Return [x, y] of the center of cell containing provided text 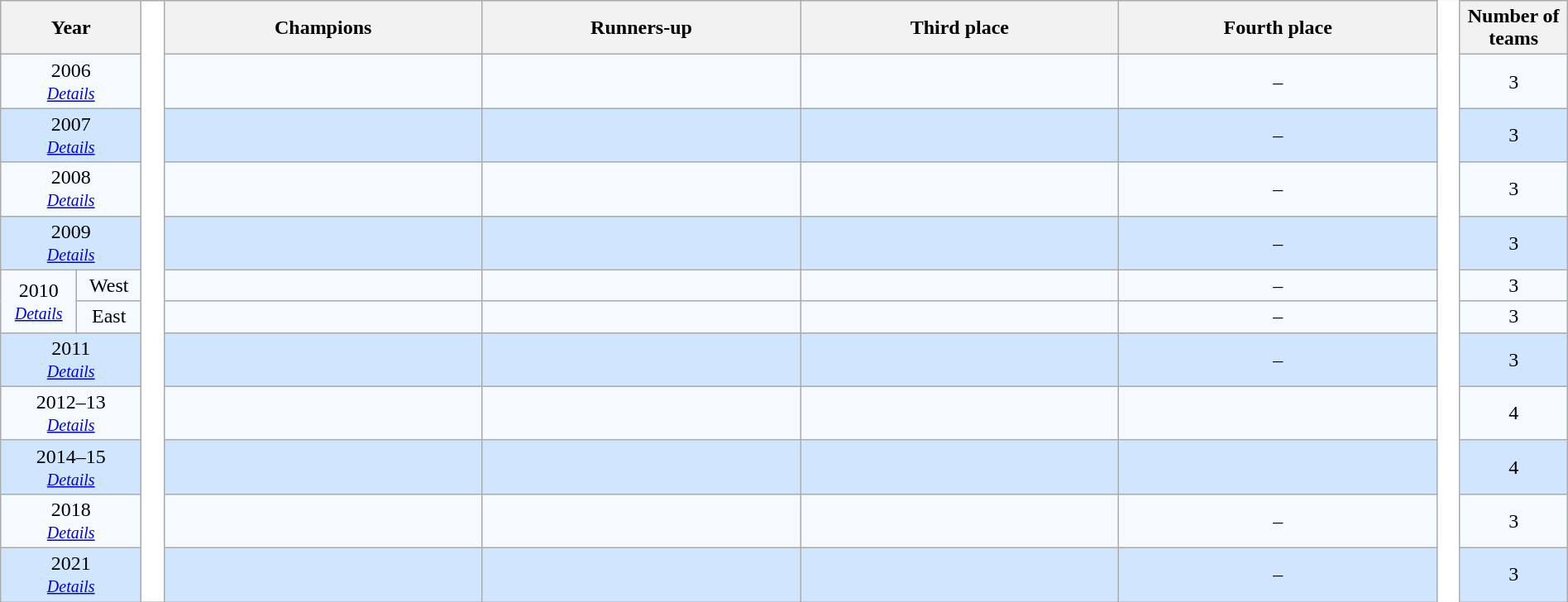
2021Details [71, 574]
2009Details [71, 243]
Third place [959, 28]
Runners-up [642, 28]
Year [71, 28]
East [109, 317]
2018Details [71, 521]
2007Details [71, 136]
Number of teams [1513, 28]
2006Details [71, 81]
Fourth place [1279, 28]
2008Details [71, 189]
West [109, 285]
2011Details [71, 359]
2010Details [39, 301]
2014–15Details [71, 466]
Champions [323, 28]
2012–13Details [71, 413]
